Determine the (x, y) coordinate at the center of the cell enclosing the given text.  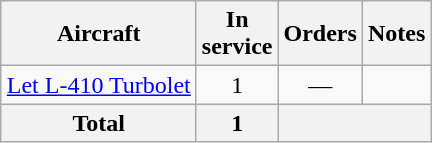
In service (237, 34)
Notes (396, 34)
Aircraft (98, 34)
Orders (320, 34)
Total (98, 123)
— (320, 85)
Let L-410 Turbolet (98, 85)
